Identify which cell holds the provided text, then report its (x, y) central coordinate. 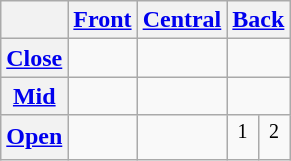
Open (34, 138)
Back (258, 20)
Mid (34, 96)
Front (102, 20)
2 (274, 138)
Central (182, 20)
Close (34, 58)
1 (243, 138)
